Output the [x, y] coordinate of the center of the cell containing the given text.  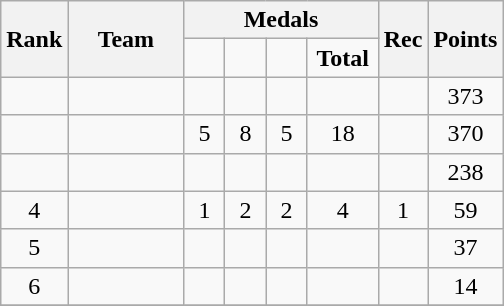
14 [466, 286]
370 [466, 134]
Rec [403, 39]
59 [466, 210]
Points [466, 39]
Total [342, 58]
18 [342, 134]
Team [126, 39]
Medals [281, 20]
6 [34, 286]
8 [246, 134]
373 [466, 96]
37 [466, 248]
Rank [34, 39]
238 [466, 172]
